Return the [x, y] coordinate for the center point of the cell that contains the specified text.  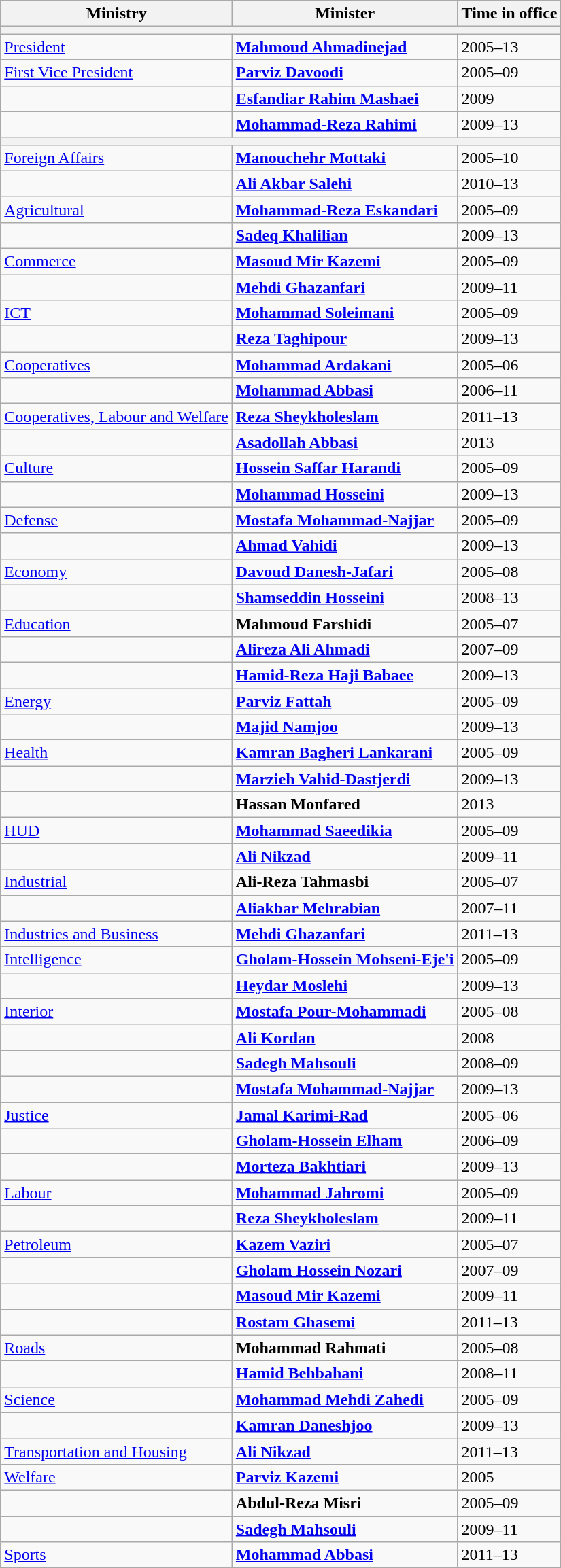
HUD [117, 831]
Sadeq Khalilian [345, 235]
Industries and Business [117, 934]
Gholam-Hossein Mohseni-Eje'i [345, 960]
Health [117, 753]
Ali Akbar Salehi [345, 184]
2006–11 [509, 391]
Cooperatives, Labour and Welfare [117, 417]
Parviz Kazemi [345, 1477]
Reza Taghipour [345, 339]
Manouchehr Mottaki [345, 158]
Hossein Saffar Harandi [345, 468]
Mohammad-Reza Eskandari [345, 209]
Industrial [117, 882]
Kazem Vaziri [345, 1244]
Mohammad Hosseini [345, 494]
Ministry [117, 14]
Cooperatives [117, 365]
Ali-Reza Tahmasbi [345, 882]
Petroleum [117, 1244]
Education [117, 623]
Mohammad Soleimani [345, 313]
Jamal Karimi-Rad [345, 1115]
Mahmoud Farshidi [345, 623]
Ali Kordan [345, 1037]
Esfandiar Rahim Mashaei [345, 99]
2008 [509, 1037]
Parviz Davoodi [345, 73]
Commerce [117, 261]
Roads [117, 1348]
2010–13 [509, 184]
President [117, 47]
Mahmoud Ahmadinejad [345, 47]
Interior [117, 1011]
Welfare [117, 1477]
Culture [117, 468]
Gholam Hossein Nozari [345, 1270]
Mostafa Pour-Mohammadi [345, 1011]
Marzieh Vahid-Dastjerdi [345, 779]
2008–09 [509, 1063]
Intelligence [117, 960]
Ahmad Vahidi [345, 546]
Economy [117, 572]
Energy [117, 701]
Kamran Bagheri Lankarani [345, 753]
Shamseddin Hosseini [345, 597]
Hamid-Reza Haji Babaee [345, 675]
Time in office [509, 14]
Science [117, 1399]
Rostam Ghasemi [345, 1322]
2009 [509, 99]
Agricultural [117, 209]
Morteza Bakhtiari [345, 1167]
Mohammad Mehdi Zahedi [345, 1399]
2007–11 [509, 908]
Kamran Daneshjoo [345, 1425]
Asadollah Abbasi [345, 442]
First Vice President [117, 73]
Hassan Monfared [345, 805]
2005–13 [509, 47]
Aliakbar Mehrabian [345, 908]
Mohammad Saeedikia [345, 831]
Mohammad Rahmati [345, 1348]
Mohammad Ardakani [345, 365]
Labour [117, 1193]
Gholam-Hossein Elham [345, 1141]
2008–11 [509, 1374]
Parviz Fattah [345, 701]
2005–10 [509, 158]
Alireza Ali Ahmadi [345, 649]
Heydar Moslehi [345, 986]
Mohammad Jahromi [345, 1193]
Minister [345, 14]
2006–09 [509, 1141]
Transportation and Housing [117, 1451]
Justice [117, 1115]
2005 [509, 1477]
Abdul-Reza Misri [345, 1503]
Mohammad-Reza Rahimi [345, 124]
Majid Namjoo [345, 727]
ICT [117, 313]
Sports [117, 1555]
Hamid Behbahani [345, 1374]
2008–13 [509, 597]
Defense [117, 520]
Foreign Affairs [117, 158]
Davoud Danesh-Jafari [345, 572]
